Provide the [x, y] coordinate of the cell's center where the given text is located.  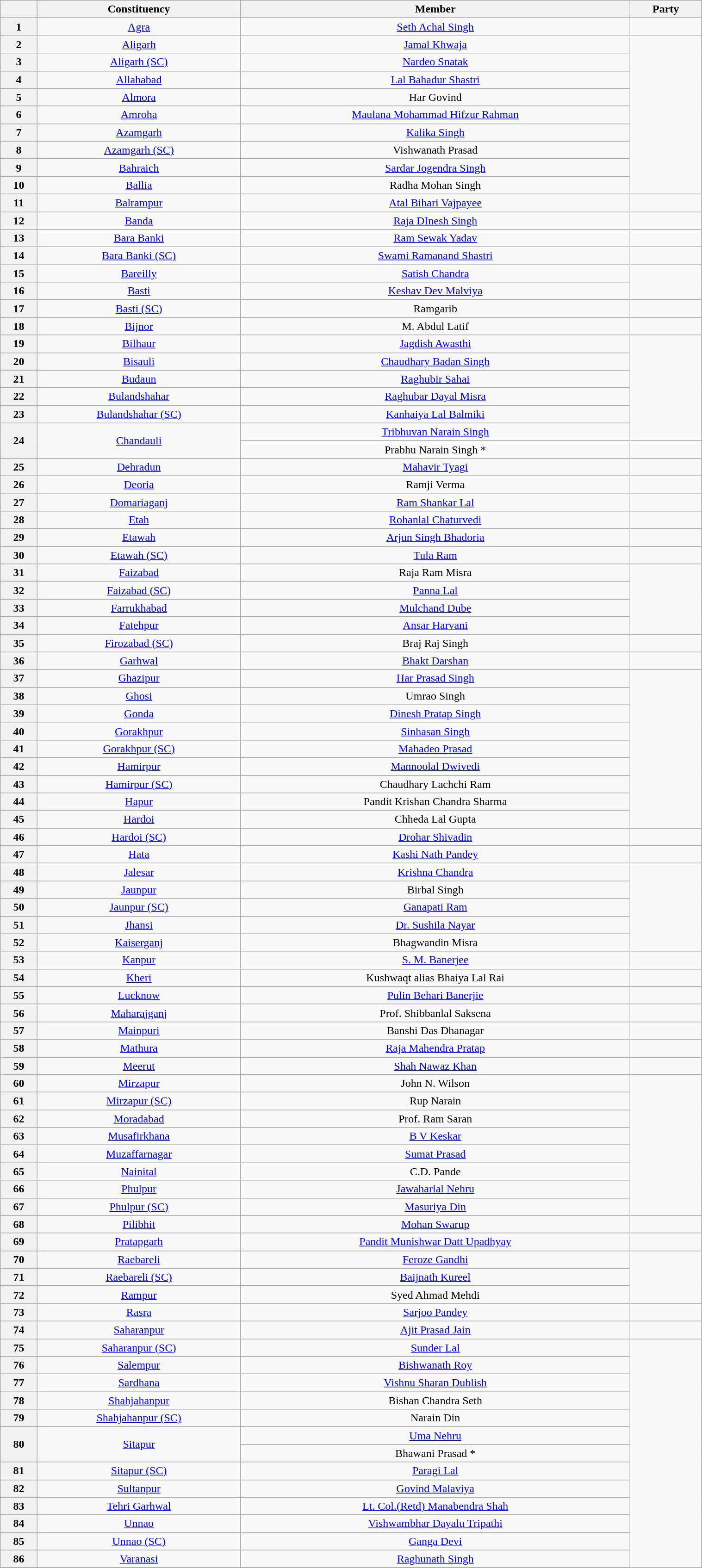
John N. Wilson [435, 1084]
Domariaganj [139, 502]
11 [19, 203]
Tehri Garhwal [139, 1506]
Jaunpur (SC) [139, 907]
Raja Mahendra Pratap [435, 1048]
67 [19, 1207]
Ghosi [139, 696]
Ganapati Ram [435, 907]
Sarjoo Pandey [435, 1312]
Unnao [139, 1524]
70 [19, 1259]
81 [19, 1471]
17 [19, 309]
Raja Ram Misra [435, 573]
Farrukhabad [139, 608]
66 [19, 1189]
Kaiserganj [139, 942]
3 [19, 62]
Birbal Singh [435, 890]
Mahavir Tyagi [435, 467]
69 [19, 1242]
S. M. Banerjee [435, 960]
31 [19, 573]
Pulin Behari Banerjie [435, 995]
Drohar Shivadin [435, 837]
54 [19, 978]
Baijnath Kureel [435, 1277]
77 [19, 1383]
Raghubir Sahai [435, 379]
Vishwambhar Dayalu Tripathi [435, 1524]
23 [19, 414]
Satish Chandra [435, 273]
Masuriya Din [435, 1207]
Ram Sewak Yadav [435, 238]
Ganga Devi [435, 1541]
Shah Nawaz Khan [435, 1066]
56 [19, 1013]
Jamal Khwaja [435, 44]
Bara Banki [139, 238]
Mainpuri [139, 1030]
Banshi Das Dhanagar [435, 1030]
Etah [139, 520]
41 [19, 749]
Allahabad [139, 80]
Balrampur [139, 203]
29 [19, 538]
Etawah (SC) [139, 555]
Raja DInesh Singh [435, 221]
Vishwanath Prasad [435, 150]
C.D. Pande [435, 1171]
39 [19, 713]
Budaun [139, 379]
Arjun Singh Bhadoria [435, 538]
Etawah [139, 538]
59 [19, 1066]
14 [19, 256]
Bhakt Darshan [435, 661]
57 [19, 1030]
Ram Shankar Lal [435, 502]
28 [19, 520]
Raghubar Dayal Misra [435, 397]
Rampur [139, 1295]
1 [19, 27]
78 [19, 1401]
61 [19, 1101]
Mahadeo Prasad [435, 749]
Hapur [139, 802]
Banda [139, 221]
Ramji Verma [435, 484]
Rup Narain [435, 1101]
Aligarh (SC) [139, 62]
32 [19, 590]
Jhansi [139, 925]
64 [19, 1154]
Moradabad [139, 1119]
Sinhasan Singh [435, 731]
36 [19, 661]
80 [19, 1444]
Musafirkhana [139, 1136]
Bulandshahar (SC) [139, 414]
Saharanpur (SC) [139, 1348]
Lt. Col.(Retd) Manabendra Shah [435, 1506]
Ajit Prasad Jain [435, 1330]
9 [19, 167]
53 [19, 960]
Faizabad [139, 573]
Ramgarib [435, 309]
63 [19, 1136]
Kanpur [139, 960]
34 [19, 626]
27 [19, 502]
Mirzapur (SC) [139, 1101]
Mohan Swarup [435, 1224]
Kushwaqt alias Bhaiya Lal Rai [435, 978]
Tula Ram [435, 555]
Bishwanath Roy [435, 1365]
75 [19, 1348]
13 [19, 238]
Kanhaiya Lal Balmiki [435, 414]
Raghunath Singh [435, 1559]
Chandauli [139, 440]
Pandit Krishan Chandra Sharma [435, 802]
M. Abdul Latif [435, 326]
24 [19, 440]
82 [19, 1488]
58 [19, 1048]
Constituency [139, 9]
Dr. Sushila Nayar [435, 925]
Syed Ahmad Mehdi [435, 1295]
18 [19, 326]
Saharanpur [139, 1330]
Gorakhpur (SC) [139, 749]
Unnao (SC) [139, 1541]
Ansar Harvani [435, 626]
Gonda [139, 713]
Basti (SC) [139, 309]
Narain Din [435, 1418]
26 [19, 484]
Har Govind [435, 97]
51 [19, 925]
Gorakhpur [139, 731]
Hardoi [139, 819]
25 [19, 467]
Paragi Lal [435, 1471]
Almora [139, 97]
Mathura [139, 1048]
Bahraich [139, 167]
Seth Achal Singh [435, 27]
Hamirpur [139, 766]
50 [19, 907]
22 [19, 397]
52 [19, 942]
Pandit Munishwar Datt Upadhyay [435, 1242]
21 [19, 379]
Atal Bihari Vajpayee [435, 203]
42 [19, 766]
Agra [139, 27]
Pilibhit [139, 1224]
Bulandshahar [139, 397]
73 [19, 1312]
37 [19, 678]
Dinesh Pratap Singh [435, 713]
Keshav Dev Malviya [435, 291]
Raebareli (SC) [139, 1277]
43 [19, 784]
Swami Ramanand Shastri [435, 256]
79 [19, 1418]
71 [19, 1277]
74 [19, 1330]
Basti [139, 291]
46 [19, 837]
Prabhu Narain Singh * [435, 449]
Sardhana [139, 1383]
Kheri [139, 978]
Nainital [139, 1171]
Aligarh [139, 44]
55 [19, 995]
Bilhaur [139, 344]
Sunder Lal [435, 1348]
Chaudhary Lachchi Ram [435, 784]
Radha Mohan Singh [435, 185]
76 [19, 1365]
Kashi Nath Pandey [435, 855]
30 [19, 555]
Jawaharlal Nehru [435, 1189]
Party [665, 9]
Mannoolal Dwivedi [435, 766]
5 [19, 97]
Lal Bahadur Shastri [435, 80]
Har Prasad Singh [435, 678]
60 [19, 1084]
Member [435, 9]
Nardeo Snatak [435, 62]
Hata [139, 855]
Braj Raj Singh [435, 643]
38 [19, 696]
Bhagwandin Misra [435, 942]
Sitapur (SC) [139, 1471]
7 [19, 132]
Amroha [139, 115]
Chaudhary Badan Singh [435, 361]
35 [19, 643]
Raebareli [139, 1259]
Krishna Chandra [435, 872]
Bisauli [139, 361]
44 [19, 802]
10 [19, 185]
Rohanlal Chaturvedi [435, 520]
49 [19, 890]
Govind Malaviya [435, 1488]
Meerut [139, 1066]
Shahjahanpur [139, 1401]
6 [19, 115]
84 [19, 1524]
Pratapgarh [139, 1242]
Tribhuvan Narain Singh [435, 432]
Faizabad (SC) [139, 590]
68 [19, 1224]
Prof. Shibbanlal Saksena [435, 1013]
Salempur [139, 1365]
Jalesar [139, 872]
Bara Banki (SC) [139, 256]
4 [19, 80]
Hardoi (SC) [139, 837]
Maulana Mohammad Hifzur Rahman [435, 115]
Sitapur [139, 1444]
72 [19, 1295]
Bareilly [139, 273]
Hamirpur (SC) [139, 784]
Ballia [139, 185]
Sardar Jogendra Singh [435, 167]
8 [19, 150]
Ghazipur [139, 678]
33 [19, 608]
Jagdish Awasthi [435, 344]
Sumat Prasad [435, 1154]
Umrao Singh [435, 696]
Kalika Singh [435, 132]
Garhwal [139, 661]
86 [19, 1559]
2 [19, 44]
15 [19, 273]
Panna Lal [435, 590]
Fatehpur [139, 626]
Chheda Lal Gupta [435, 819]
85 [19, 1541]
Vishnu Sharan Dublish [435, 1383]
Firozabad (SC) [139, 643]
Jaunpur [139, 890]
Azamgarh (SC) [139, 150]
B V Keskar [435, 1136]
Mulchand Dube [435, 608]
65 [19, 1171]
Uma Nehru [435, 1436]
Deoria [139, 484]
Phulpur (SC) [139, 1207]
Bishan Chandra Seth [435, 1401]
48 [19, 872]
Bhawani Prasad * [435, 1453]
16 [19, 291]
47 [19, 855]
Dehradun [139, 467]
83 [19, 1506]
45 [19, 819]
40 [19, 731]
62 [19, 1119]
Shahjahanpur (SC) [139, 1418]
Mirzapur [139, 1084]
Rasra [139, 1312]
Prof. Ram Saran [435, 1119]
Feroze Gandhi [435, 1259]
12 [19, 221]
Lucknow [139, 995]
Bijnor [139, 326]
Sultanpur [139, 1488]
Maharajganj [139, 1013]
Varanasi [139, 1559]
19 [19, 344]
20 [19, 361]
Muzaffarnagar [139, 1154]
Azamgarh [139, 132]
Phulpur [139, 1189]
